Return the (X, Y) coordinate for the center point of the cell that contains the specified text.  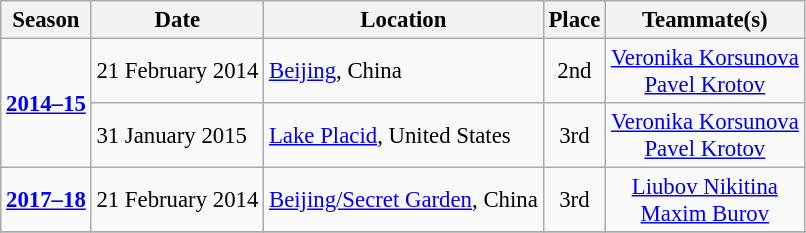
2014–15 (46, 104)
Beijing/Secret Garden, China (404, 200)
Date (178, 20)
Beijing, China (404, 72)
Place (574, 20)
Season (46, 20)
31 January 2015 (178, 136)
2nd (574, 72)
Location (404, 20)
Liubov NikitinaMaxim Burov (706, 200)
Teammate(s) (706, 20)
Lake Placid, United States (404, 136)
2017–18 (46, 200)
